Return [x, y] of the center of cell containing provided text 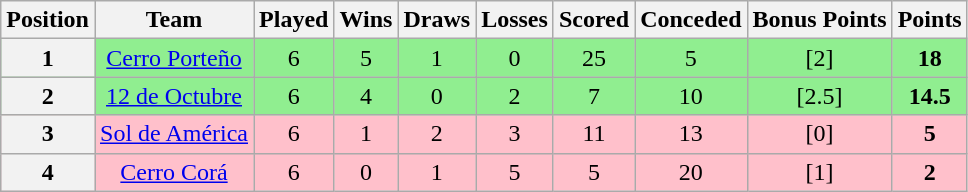
25 [594, 58]
Conceded [691, 20]
7 [594, 96]
Bonus Points [820, 20]
Wins [366, 20]
Cerro Porteño [174, 58]
Played [294, 20]
Sol de América [174, 134]
[1] [820, 172]
Draws [437, 20]
Team [174, 20]
10 [691, 96]
[0] [820, 134]
Cerro Corá [174, 172]
[2] [820, 58]
13 [691, 134]
20 [691, 172]
14.5 [930, 96]
Losses [515, 20]
12 de Octubre [174, 96]
11 [594, 134]
Points [930, 20]
[2.5] [820, 96]
Scored [594, 20]
Position [48, 20]
18 [930, 58]
